Provide the [X, Y] coordinate of the cell's center where the given text is located.  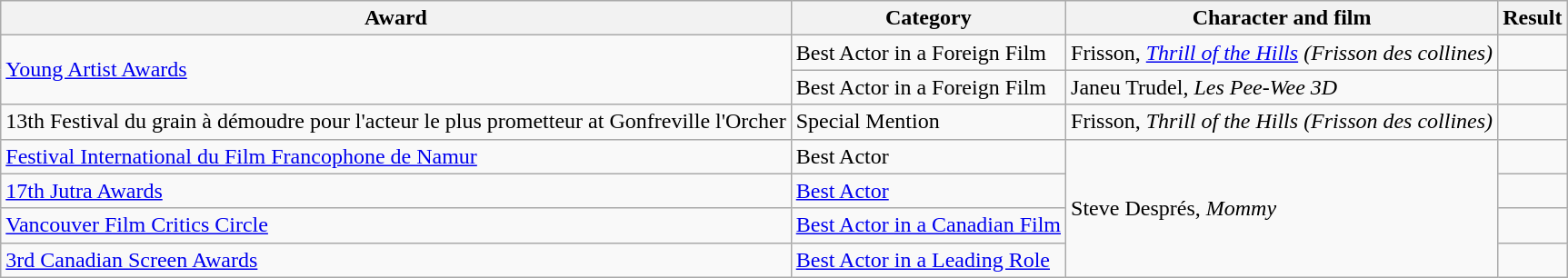
Best Actor in a Canadian Film [928, 225]
Best Actor in a Leading Role [928, 260]
Steve Després, Mommy [1282, 208]
Vancouver Film Critics Circle [396, 225]
Janeu Trudel, Les Pee-Wee 3D [1282, 87]
Young Artist Awards [396, 70]
Category [928, 18]
Special Mention [928, 122]
Result [1533, 18]
Character and film [1282, 18]
13th Festival du grain à démoudre pour l'acteur le plus prometteur at Gonfreville l'Orcher [396, 122]
17th Jutra Awards [396, 191]
Festival International du Film Francophone de Namur [396, 156]
3rd Canadian Screen Awards [396, 260]
Award [396, 18]
